Scan for the cell matching the given text and deliver its (X, Y) coordinate at center. 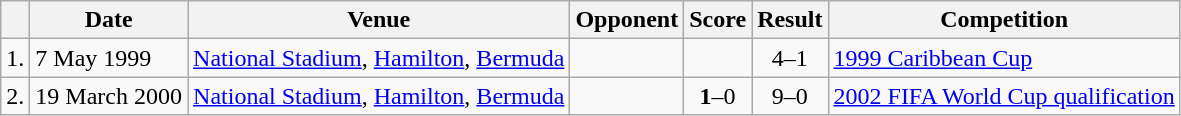
19 March 2000 (109, 96)
2002 FIFA World Cup qualification (1004, 96)
Venue (379, 20)
9–0 (790, 96)
Competition (1004, 20)
1999 Caribbean Cup (1004, 58)
Score (718, 20)
Opponent (627, 20)
1–0 (718, 96)
2. (16, 96)
7 May 1999 (109, 58)
4–1 (790, 58)
1. (16, 58)
Date (109, 20)
Result (790, 20)
